Determine the [x, y] coordinate at the center of the cell enclosing the given text.  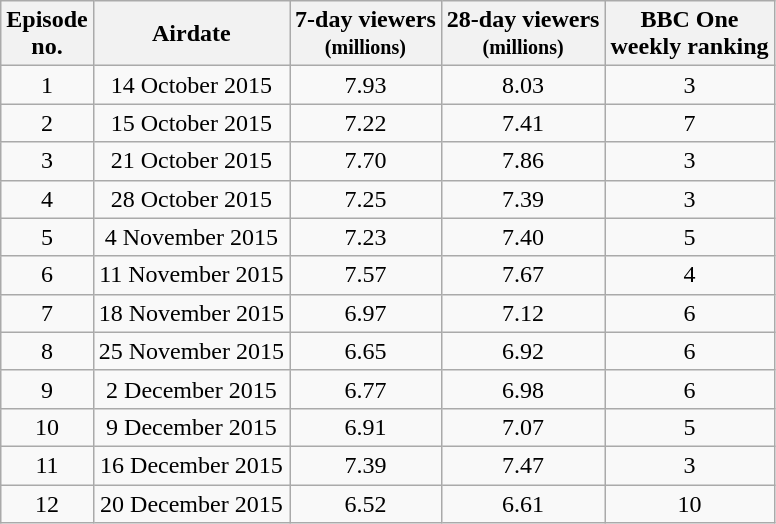
7.86 [523, 161]
11 [47, 465]
20 December 2015 [191, 503]
6.97 [366, 313]
9 [47, 389]
7.40 [523, 237]
18 November 2015 [191, 313]
6.98 [523, 389]
7.22 [366, 123]
14 October 2015 [191, 85]
7.57 [366, 275]
9 December 2015 [191, 427]
4 November 2015 [191, 237]
BBC Oneweekly ranking [690, 34]
6.61 [523, 503]
8.03 [523, 85]
12 [47, 503]
28 October 2015 [191, 199]
15 October 2015 [191, 123]
25 November 2015 [191, 351]
6.77 [366, 389]
Airdate [191, 34]
7.07 [523, 427]
7.41 [523, 123]
7.12 [523, 313]
2 December 2015 [191, 389]
6.92 [523, 351]
8 [47, 351]
Episodeno. [47, 34]
6.52 [366, 503]
7.67 [523, 275]
7.93 [366, 85]
7.47 [523, 465]
7.25 [366, 199]
21 October 2015 [191, 161]
11 November 2015 [191, 275]
6.65 [366, 351]
28-day viewers(millions) [523, 34]
2 [47, 123]
1 [47, 85]
7.70 [366, 161]
6.91 [366, 427]
16 December 2015 [191, 465]
7.23 [366, 237]
7-day viewers(millions) [366, 34]
